Search for the cell housing the specified text and yield its [X, Y] center coordinate. 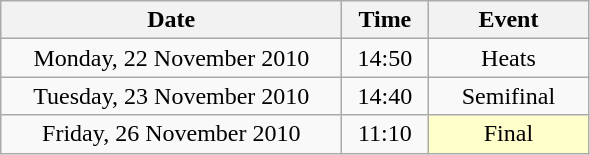
Time [385, 20]
Heats [508, 58]
14:50 [385, 58]
11:10 [385, 134]
Friday, 26 November 2010 [172, 134]
Tuesday, 23 November 2010 [172, 96]
14:40 [385, 96]
Final [508, 134]
Semifinal [508, 96]
Event [508, 20]
Date [172, 20]
Monday, 22 November 2010 [172, 58]
